Find where the given text appears and provide that cell's center as (X, Y) coordinate. 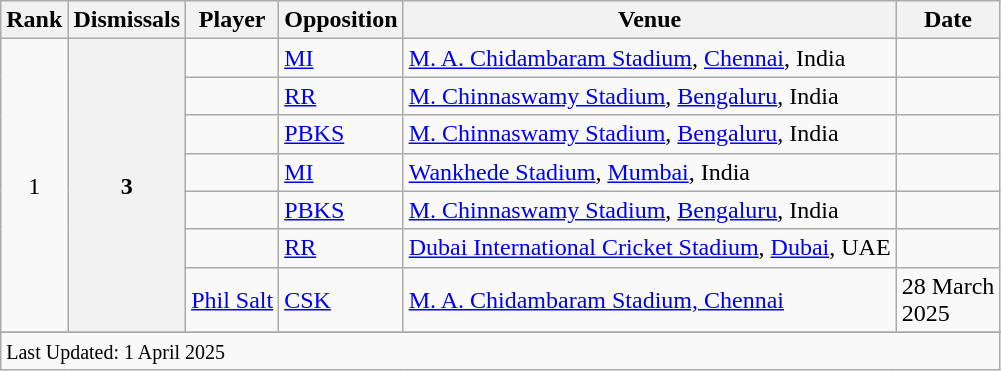
Wankhede Stadium, Mumbai, India (650, 172)
M. A. Chidambaram Stadium, Chennai (650, 300)
Player (232, 20)
Venue (650, 20)
Date (948, 20)
1 (34, 186)
3 (127, 186)
28 March2025 (948, 300)
M. A. Chidambaram Stadium, Chennai, India (650, 58)
Phil Salt (232, 300)
Dismissals (127, 20)
Opposition (341, 20)
CSK (341, 300)
Last Updated: 1 April 2025 (500, 351)
Dubai International Cricket Stadium, Dubai, UAE (650, 248)
Rank (34, 20)
